Locate the cell with the specified text and output its (X, Y) center coordinate. 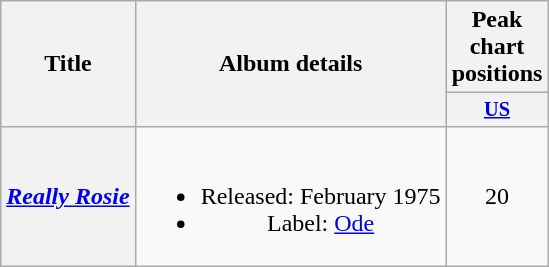
20 (497, 196)
Released: February 1975Label: Ode (290, 196)
Album details (290, 64)
Really Rosie (68, 196)
Title (68, 64)
Peak chart positions (497, 47)
US (497, 110)
